Scan for the cell matching the given text and deliver its [X, Y] coordinate at center. 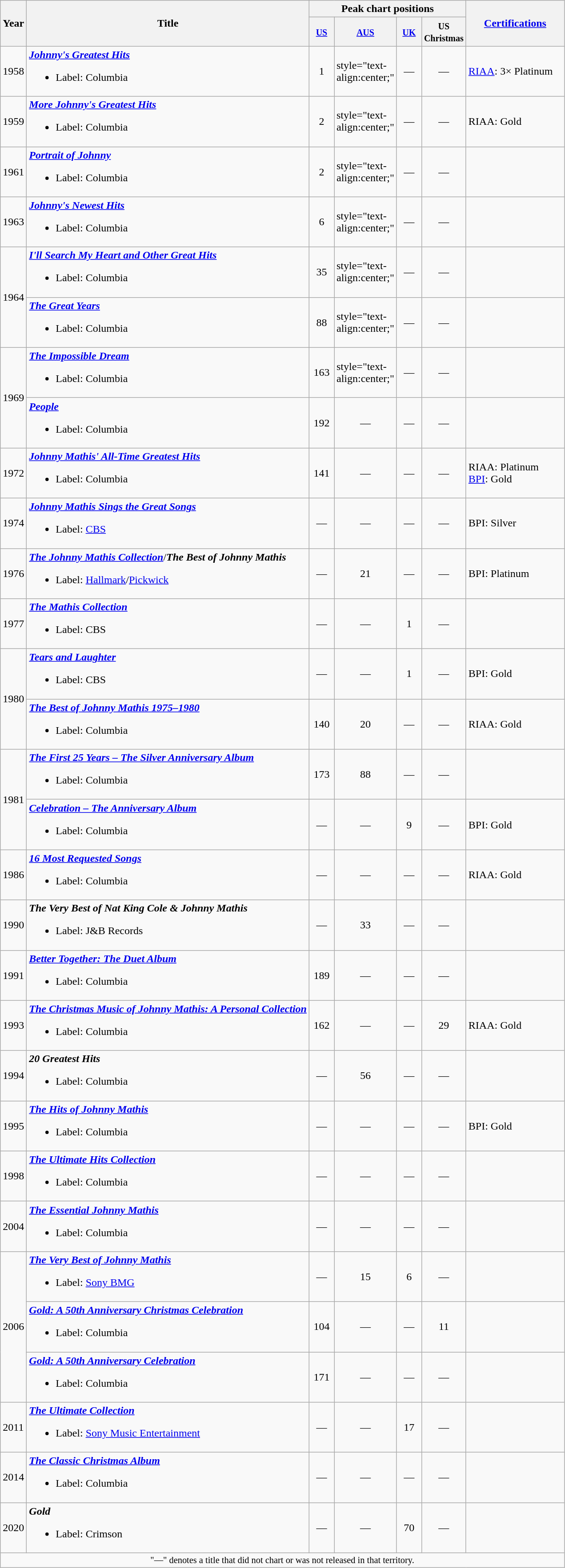
AUS [365, 32]
16 Most Requested SongsLabel: Columbia [168, 875]
192 [321, 423]
Gold: A 50th Anniversary Christmas CelebrationLabel: Columbia [168, 1326]
9 [409, 824]
171 [321, 1377]
BPI: Platinum [515, 573]
The Very Best of Johnny MathisLabel: Sony BMG [168, 1277]
Title [168, 23]
Johnny's Newest HitsLabel: Columbia [168, 222]
1998 [13, 1176]
RIAA: 3× Platinum [515, 71]
Johnny's Greatest HitsLabel: Columbia [168, 71]
Gold: A 50th Anniversary CelebrationLabel: Columbia [168, 1377]
163 [321, 372]
140 [321, 724]
56 [365, 1076]
The Impossible DreamLabel: Columbia [168, 372]
1995 [13, 1126]
The Christmas Music of Johnny Mathis: A Personal CollectionLabel: Columbia [168, 1025]
US [321, 32]
The Ultimate CollectionLabel: Sony Music Entertainment [168, 1428]
The Great YearsLabel: Columbia [168, 322]
189 [321, 975]
I'll Search My Heart and Other Great HitsLabel: Columbia [168, 272]
Better Together: The Duet AlbumLabel: Columbia [168, 975]
USChristmas [444, 32]
21 [365, 573]
1994 [13, 1076]
The Mathis CollectionLabel: CBS [168, 624]
GoldLabel: Crimson [168, 1528]
1990 [13, 925]
2014 [13, 1477]
2011 [13, 1428]
2020 [13, 1528]
70 [409, 1528]
Peak chart positions [388, 9]
2006 [13, 1326]
The Very Best of Nat King Cole & Johnny MathisLabel: J&B Records [168, 925]
The Johnny Mathis Collection/The Best of Johnny MathisLabel: Hallmark/Pickwick [168, 573]
1986 [13, 875]
1969 [13, 398]
173 [321, 775]
1972 [13, 473]
Certifications [515, 23]
PeopleLabel: Columbia [168, 423]
More Johnny's Greatest HitsLabel: Columbia [168, 122]
1976 [13, 573]
The Hits of Johnny MathisLabel: Columbia [168, 1126]
104 [321, 1326]
UK [409, 32]
17 [409, 1428]
The Essential Johnny MathisLabel: Columbia [168, 1226]
1958 [13, 71]
1961 [13, 171]
RIAA: Platinum BPI: Gold [515, 473]
1981 [13, 800]
1963 [13, 222]
1980 [13, 699]
33 [365, 925]
35 [321, 272]
11 [444, 1326]
"—" denotes a title that did not chart or was not released in that territory. [283, 1560]
1964 [13, 297]
29 [444, 1025]
20 [365, 724]
The First 25 Years – The Silver Anniversary AlbumLabel: Columbia [168, 775]
1959 [13, 122]
Tears and LaughterLabel: CBS [168, 674]
The Ultimate Hits CollectionLabel: Columbia [168, 1176]
Portrait of JohnnyLabel: Columbia [168, 171]
20 Greatest HitsLabel: Columbia [168, 1076]
1993 [13, 1025]
2004 [13, 1226]
1977 [13, 624]
162 [321, 1025]
BPI: Silver [515, 523]
15 [365, 1277]
Celebration – The Anniversary AlbumLabel: Columbia [168, 824]
Johnny Mathis Sings the Great SongsLabel: CBS [168, 523]
1974 [13, 523]
The Classic Christmas AlbumLabel: Columbia [168, 1477]
1991 [13, 975]
141 [321, 473]
The Best of Johnny Mathis 1975–1980Label: Columbia [168, 724]
Johnny Mathis' All-Time Greatest HitsLabel: Columbia [168, 473]
Year [13, 23]
